Find where the given text appears and provide that cell's center as (X, Y) coordinate. 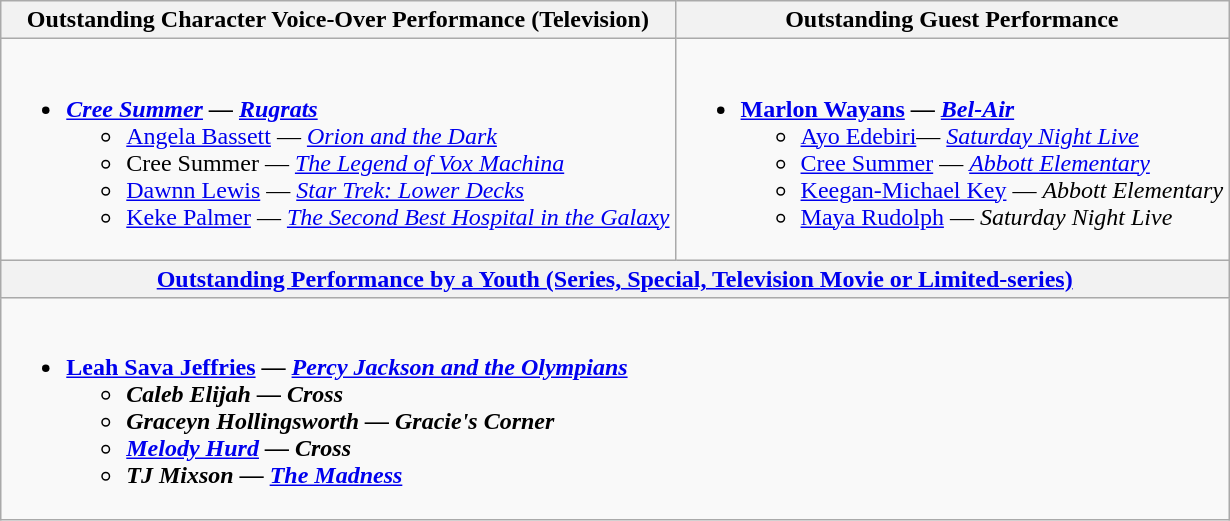
Outstanding Guest Performance (952, 20)
Outstanding Character Voice-Over Performance (Television) (338, 20)
Outstanding Performance by a Youth (Series, Special, Television Movie or Limited-series) (615, 279)
